Locate the cell with the specified text and output its (X, Y) center coordinate. 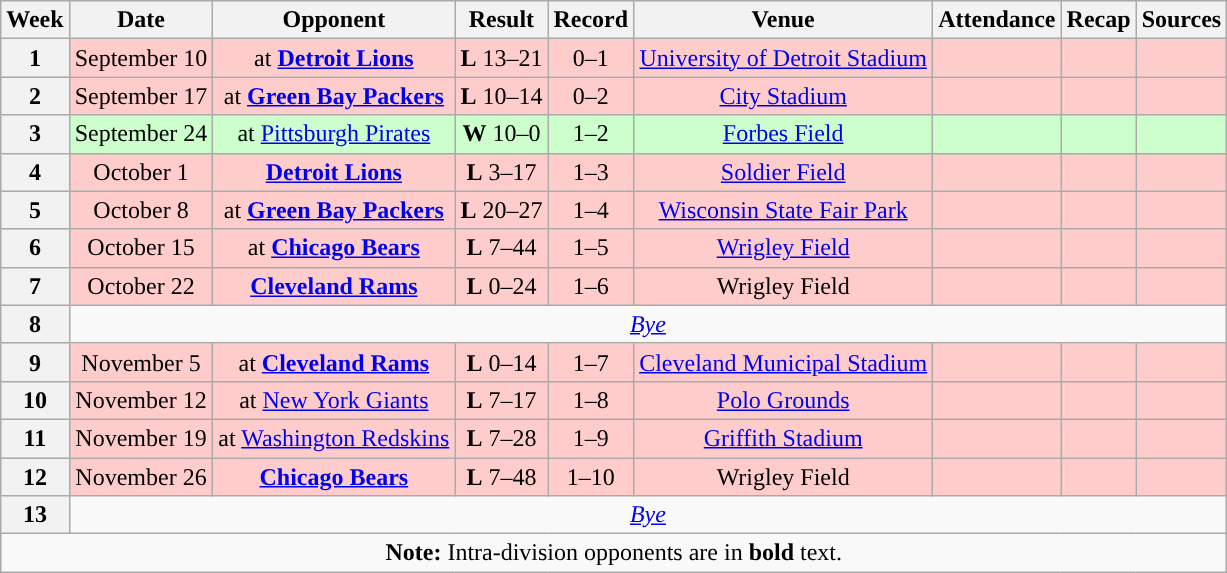
1–6 (591, 286)
0–2 (591, 96)
L 3–17 (502, 172)
Attendance (997, 20)
Venue (784, 20)
L 10–14 (502, 96)
Wisconsin State Fair Park (784, 210)
0–1 (591, 58)
Note: Intra-division opponents are in bold text. (614, 553)
7 (35, 286)
at Washington Redskins (334, 438)
10 (35, 400)
L 7–28 (502, 438)
8 (35, 324)
1 (35, 58)
Forbes Field (784, 134)
1–9 (591, 438)
1–5 (591, 248)
October 15 (141, 248)
Sources (1182, 20)
October 22 (141, 286)
L 7–48 (502, 477)
Chicago Bears (334, 477)
Week (35, 20)
1–10 (591, 477)
November 26 (141, 477)
W 10–0 (502, 134)
November 12 (141, 400)
Record (591, 20)
13 (35, 515)
at Cleveland Rams (334, 362)
University of Detroit Stadium (784, 58)
1–2 (591, 134)
3 (35, 134)
at Chicago Bears (334, 248)
Polo Grounds (784, 400)
Date (141, 20)
September 24 (141, 134)
Opponent (334, 20)
L 0–24 (502, 286)
Recap (1098, 20)
L 7–44 (502, 248)
L 20–27 (502, 210)
9 (35, 362)
6 (35, 248)
Cleveland Municipal Stadium (784, 362)
L 0–14 (502, 362)
Detroit Lions (334, 172)
2 (35, 96)
4 (35, 172)
L 7–17 (502, 400)
at New York Giants (334, 400)
1–8 (591, 400)
September 17 (141, 96)
October 8 (141, 210)
L 13–21 (502, 58)
at Pittsburgh Pirates (334, 134)
1–4 (591, 210)
1–7 (591, 362)
Griffith Stadium (784, 438)
5 (35, 210)
12 (35, 477)
Cleveland Rams (334, 286)
October 1 (141, 172)
11 (35, 438)
November 5 (141, 362)
Result (502, 20)
City Stadium (784, 96)
1–3 (591, 172)
at Detroit Lions (334, 58)
Soldier Field (784, 172)
September 10 (141, 58)
November 19 (141, 438)
